Capture the cell that displays the provided text and extract its [x, y] central coordinate. 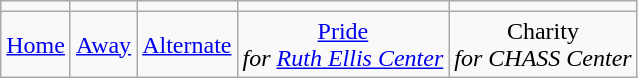
Charityfor CHASS Center [543, 44]
Away [103, 44]
Pridefor Ruth Ellis Center [343, 44]
Alternate [187, 44]
Home [36, 44]
